Identify which cell holds the provided text, then report its (X, Y) central coordinate. 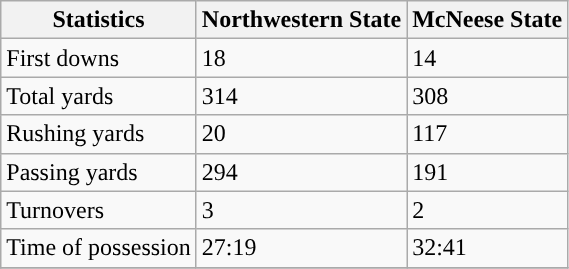
3 (301, 210)
117 (488, 134)
191 (488, 172)
27:19 (301, 248)
First downs (99, 58)
Time of possession (99, 248)
308 (488, 96)
Total yards (99, 96)
Turnovers (99, 210)
14 (488, 58)
18 (301, 58)
Statistics (99, 20)
Rushing yards (99, 134)
2 (488, 210)
20 (301, 134)
314 (301, 96)
Northwestern State (301, 20)
Passing yards (99, 172)
32:41 (488, 248)
294 (301, 172)
McNeese State (488, 20)
